Provide the [X, Y] coordinate of the cell's center where the given text is located.  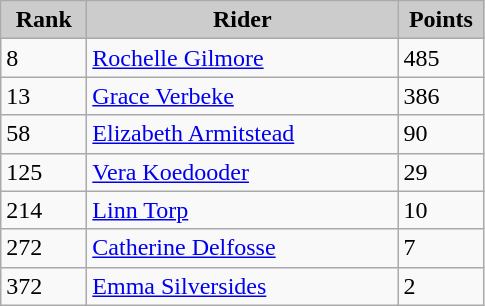
Vera Koedooder [242, 172]
7 [441, 248]
Rochelle Gilmore [242, 58]
Linn Torp [242, 210]
214 [44, 210]
Grace Verbeke [242, 96]
485 [441, 58]
10 [441, 210]
13 [44, 96]
Rider [242, 20]
8 [44, 58]
2 [441, 286]
372 [44, 286]
125 [44, 172]
Points [441, 20]
Catherine Delfosse [242, 248]
Emma Silversides [242, 286]
58 [44, 134]
Elizabeth Armitstead [242, 134]
90 [441, 134]
386 [441, 96]
Rank [44, 20]
29 [441, 172]
272 [44, 248]
